Detect which cell encompasses the target text, then output its [X, Y] center coordinate. 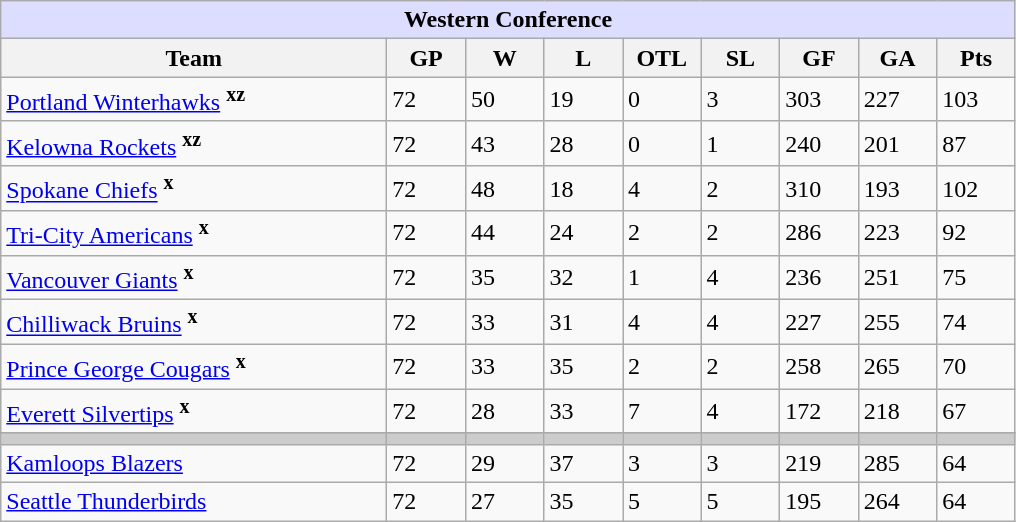
219 [820, 463]
32 [584, 278]
GA [898, 58]
Seattle Thunderbirds [194, 501]
251 [898, 278]
240 [820, 144]
172 [820, 412]
GP [426, 58]
31 [584, 322]
258 [820, 366]
102 [976, 188]
195 [820, 501]
236 [820, 278]
285 [898, 463]
44 [504, 234]
103 [976, 100]
92 [976, 234]
Team [194, 58]
218 [898, 412]
201 [898, 144]
7 [662, 412]
24 [584, 234]
29 [504, 463]
43 [504, 144]
Kelowna Rockets xz [194, 144]
OTL [662, 58]
265 [898, 366]
37 [584, 463]
Pts [976, 58]
19 [584, 100]
286 [820, 234]
Everett Silvertips x [194, 412]
18 [584, 188]
303 [820, 100]
193 [898, 188]
75 [976, 278]
310 [820, 188]
L [584, 58]
48 [504, 188]
70 [976, 366]
87 [976, 144]
Chilliwack Bruins x [194, 322]
255 [898, 322]
74 [976, 322]
Tri-City Americans x [194, 234]
W [504, 58]
50 [504, 100]
Prince George Cougars x [194, 366]
223 [898, 234]
67 [976, 412]
Portland Winterhawks xz [194, 100]
264 [898, 501]
Vancouver Giants x [194, 278]
Kamloops Blazers [194, 463]
Spokane Chiefs x [194, 188]
Western Conference [508, 20]
SL [740, 58]
27 [504, 501]
GF [820, 58]
